From the cell containing the given text, extract its center point as [X, Y] coordinate. 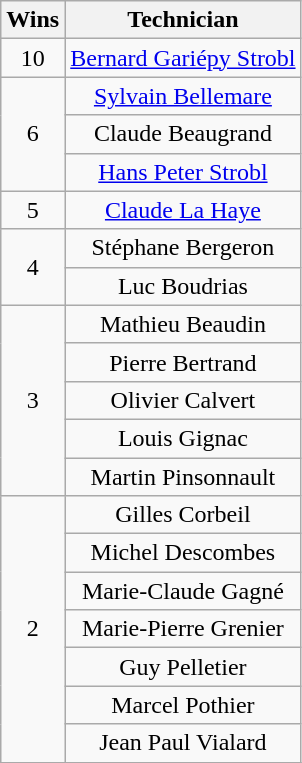
Olivier Calvert [183, 400]
Bernard Gariépy Strobl [183, 58]
Michel Descombes [183, 553]
Technician [183, 20]
Mathieu Beaudin [183, 324]
Louis Gignac [183, 438]
Wins [33, 20]
Marie-Pierre Grenier [183, 629]
Martin Pinsonnault [183, 477]
Gilles Corbeil [183, 515]
Sylvain Bellemare [183, 96]
2 [33, 629]
3 [33, 400]
Pierre Bertrand [183, 362]
Stéphane Bergeron [183, 248]
Luc Boudrias [183, 286]
10 [33, 58]
Marcel Pothier [183, 705]
Guy Pelletier [183, 667]
Hans Peter Strobl [183, 172]
6 [33, 134]
Claude La Haye [183, 210]
5 [33, 210]
Claude Beaugrand [183, 134]
Jean Paul Vialard [183, 743]
4 [33, 267]
Marie-Claude Gagné [183, 591]
